For the text-containing cell, return its midpoint in (X, Y) coordinate format. 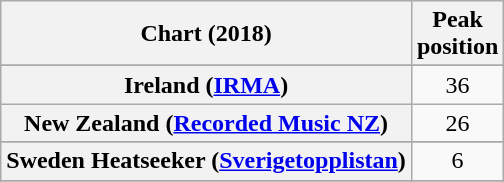
26 (457, 123)
Sweden Heatseeker (Sverigetopplistan) (206, 161)
36 (457, 85)
Ireland (IRMA) (206, 85)
6 (457, 161)
New Zealand (Recorded Music NZ) (206, 123)
Peakposition (457, 34)
Chart (2018) (206, 34)
